Find where the given text appears and provide that cell's center as [x, y] coordinate. 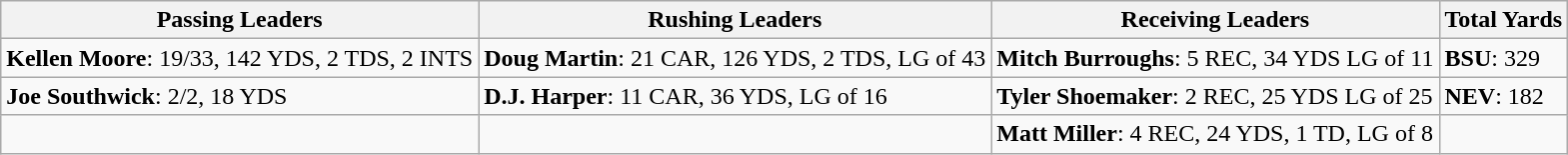
Passing Leaders [240, 20]
Mitch Burroughs: 5 REC, 34 YDS LG of 11 [1215, 58]
Doug Martin: 21 CAR, 126 YDS, 2 TDS, LG of 43 [736, 58]
D.J. Harper: 11 CAR, 36 YDS, LG of 16 [736, 96]
Kellen Moore: 19/33, 142 YDS, 2 TDS, 2 INTS [240, 58]
Rushing Leaders [736, 20]
BSU: 329 [1503, 58]
NEV: 182 [1503, 96]
Receiving Leaders [1215, 20]
Joe Southwick: 2/2, 18 YDS [240, 96]
Matt Miller: 4 REC, 24 YDS, 1 TD, LG of 8 [1215, 134]
Total Yards [1503, 20]
Tyler Shoemaker: 2 REC, 25 YDS LG of 25 [1215, 96]
